Output the (x, y) coordinate of the center of the cell containing the given text.  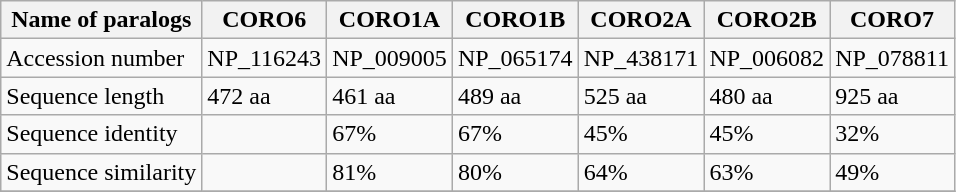
80% (515, 172)
Name of paralogs (102, 20)
NP_116243 (264, 58)
32% (892, 134)
63% (767, 172)
64% (641, 172)
Sequence similarity (102, 172)
461 aa (390, 96)
Accession number (102, 58)
81% (390, 172)
CORO6 (264, 20)
489 aa (515, 96)
CORO1B (515, 20)
NP_078811 (892, 58)
525 aa (641, 96)
CORO1A (390, 20)
CORO7 (892, 20)
CORO2B (767, 20)
49% (892, 172)
Sequence length (102, 96)
480 aa (767, 96)
NP_438171 (641, 58)
CORO2A (641, 20)
Sequence identity (102, 134)
472 aa (264, 96)
NP_065174 (515, 58)
NP_006082 (767, 58)
NP_009005 (390, 58)
925 aa (892, 96)
